Extract the [x, y] coordinate from the center of the cell holding the provided text.  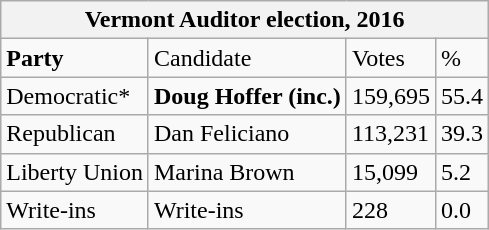
113,231 [390, 134]
Dan Feliciano [247, 134]
Votes [390, 58]
% [462, 58]
228 [390, 210]
Republican [75, 134]
159,695 [390, 96]
15,099 [390, 172]
39.3 [462, 134]
Liberty Union [75, 172]
0.0 [462, 210]
Doug Hoffer (inc.) [247, 96]
Marina Brown [247, 172]
Democratic* [75, 96]
Candidate [247, 58]
Party [75, 58]
55.4 [462, 96]
Vermont Auditor election, 2016 [245, 20]
5.2 [462, 172]
